Return [X, Y] of the center of cell containing provided text 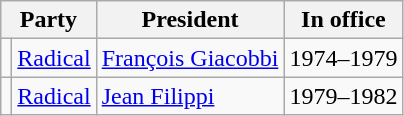
In office [344, 20]
Jean Filippi [190, 96]
President [190, 20]
Party [48, 20]
1974–1979 [344, 58]
1979–1982 [344, 96]
François Giacobbi [190, 58]
